For the text-containing cell, return its midpoint in [X, Y] coordinate format. 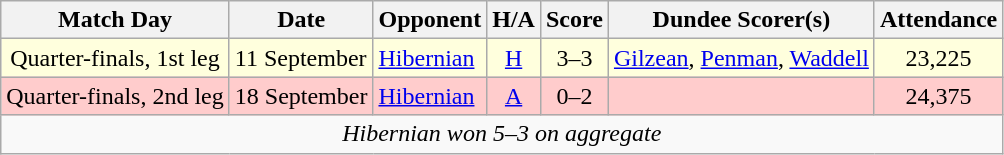
Date [301, 20]
Gilzean, Penman, Waddell [741, 58]
Dundee Scorer(s) [741, 20]
Quarter-finals, 1st leg [116, 58]
18 September [301, 96]
H/A [514, 20]
3–3 [574, 58]
0–2 [574, 96]
Opponent [430, 20]
Quarter-finals, 2nd leg [116, 96]
Match Day [116, 20]
A [514, 96]
Attendance [938, 20]
Hibernian won 5–3 on aggregate [502, 134]
11 September [301, 58]
H [514, 58]
Score [574, 20]
23,225 [938, 58]
24,375 [938, 96]
